Identify which cell holds the provided text, then report its [X, Y] central coordinate. 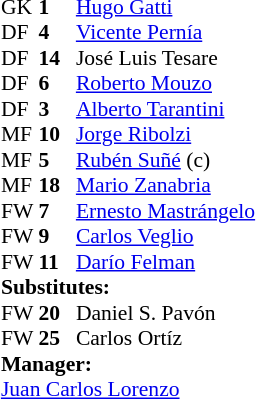
José Luis Tesare [166, 58]
Mario Zanabria [166, 185]
18 [57, 185]
14 [57, 58]
20 [57, 313]
Jorge Ribolzi [166, 135]
7 [57, 211]
Rubén Suñé (c) [166, 160]
Alberto Tarantini [166, 109]
3 [57, 109]
Ernesto Mastrángelo [166, 211]
Carlos Veglio [166, 237]
6 [57, 83]
11 [57, 262]
25 [57, 339]
10 [57, 135]
Vicente Pernía [166, 33]
Carlos Ortíz [166, 339]
Daniel S. Pavón [166, 313]
Darío Felman [166, 262]
Roberto Mouzo [166, 83]
Substitutes: [128, 287]
Manager: [128, 364]
5 [57, 160]
4 [57, 33]
9 [57, 237]
